Search for the cell housing the specified text and yield its [X, Y] center coordinate. 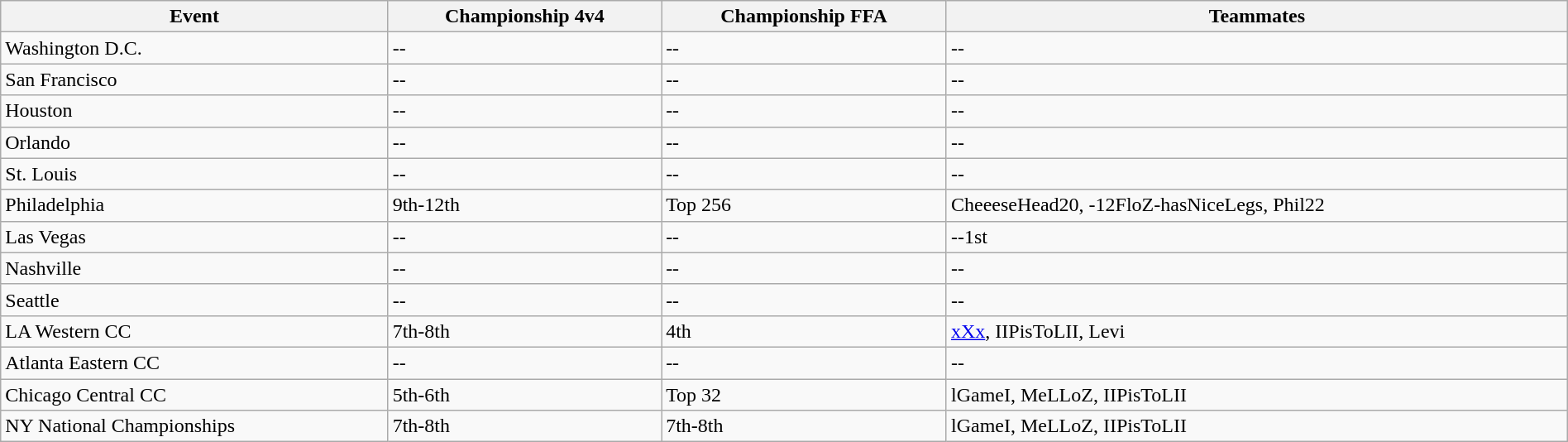
4th [804, 331]
St. Louis [194, 174]
9th-12th [524, 205]
San Francisco [194, 79]
Philadelphia [194, 205]
5th-6th [524, 395]
Washington D.C. [194, 48]
Atlanta Eastern CC [194, 363]
Top 32 [804, 395]
xXx, IIPisToLII, Levi [1257, 331]
Teammates [1257, 17]
Championship 4v4 [524, 17]
Top 256 [804, 205]
Championship FFA [804, 17]
Chicago Central CC [194, 395]
Seattle [194, 300]
NY National Championships [194, 426]
Orlando [194, 142]
Houston [194, 111]
Las Vegas [194, 237]
LA Western CC [194, 331]
Nashville [194, 268]
CheeeseHead20, -12FloZ-hasNiceLegs, Phil22 [1257, 205]
--1st [1257, 237]
Event [194, 17]
